Identify which cell holds the provided text, then report its (x, y) central coordinate. 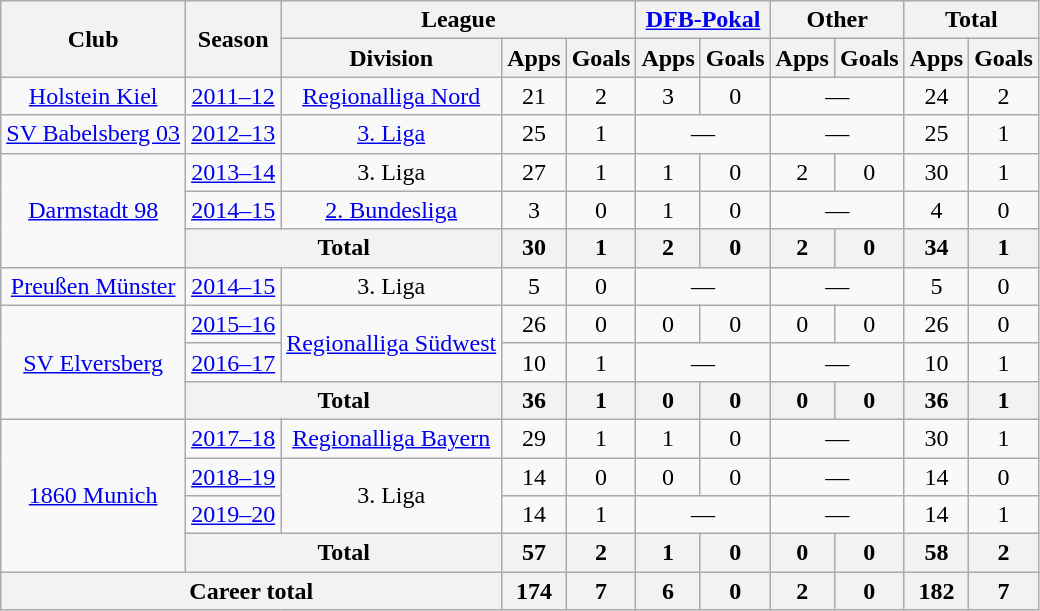
27 (534, 172)
Preußen Münster (94, 286)
2015–16 (234, 324)
2017–18 (234, 438)
1860 Munich (94, 495)
29 (534, 438)
24 (936, 96)
58 (936, 553)
2. Bundesliga (392, 210)
57 (534, 553)
2018–19 (234, 477)
6 (668, 591)
4 (936, 210)
21 (534, 96)
2013–14 (234, 172)
Darmstadt 98 (94, 210)
Holstein Kiel (94, 96)
2012–13 (234, 134)
Season (234, 39)
SV Babelsberg 03 (94, 134)
Other (837, 20)
Regionalliga Bayern (392, 438)
Division (392, 58)
34 (936, 248)
2019–20 (234, 515)
League (458, 20)
174 (534, 591)
Club (94, 39)
182 (936, 591)
SV Elversberg (94, 362)
2011–12 (234, 96)
Regionalliga Südwest (392, 343)
Career total (252, 591)
Regionalliga Nord (392, 96)
2016–17 (234, 362)
DFB-Pokal (703, 20)
